Find where the given text appears and provide that cell's center as [X, Y] coordinate. 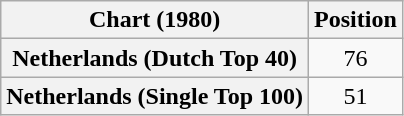
76 [356, 58]
Netherlands (Single Top 100) [155, 96]
Netherlands (Dutch Top 40) [155, 58]
Chart (1980) [155, 20]
51 [356, 96]
Position [356, 20]
